Pinpoint the cell where the given text exists, returning its [X, Y] midpoint coordinate. 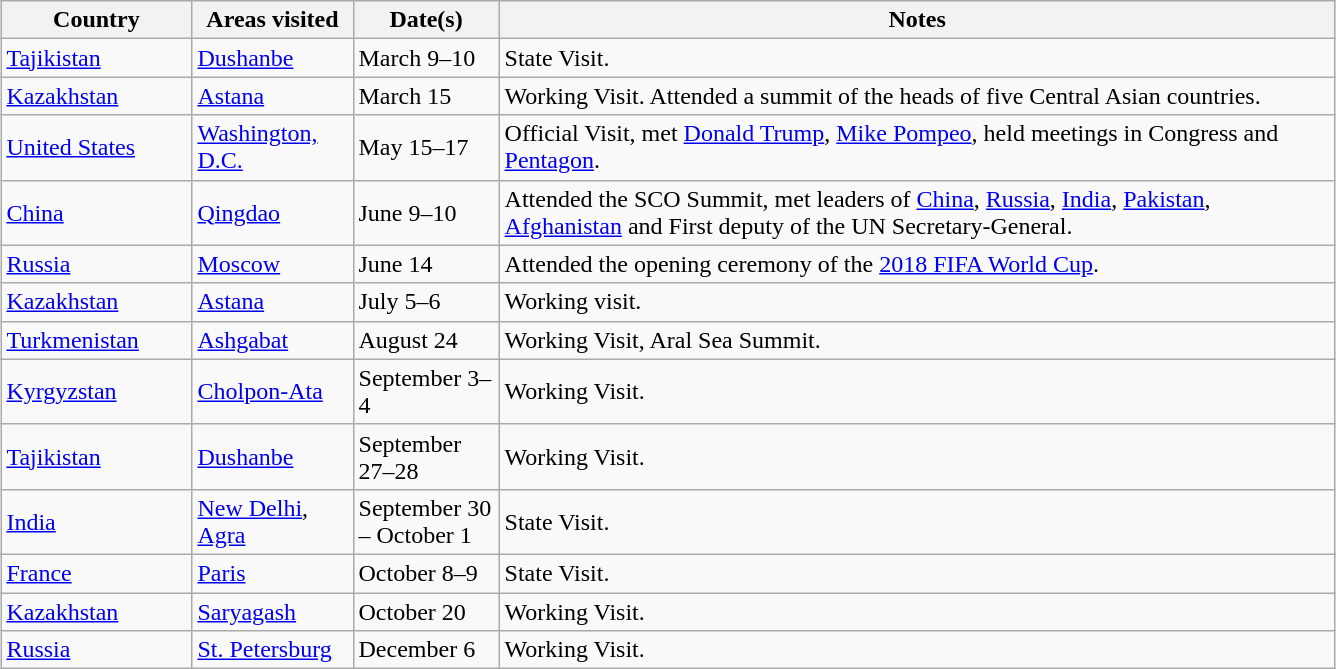
August 24 [426, 340]
September 27–28 [426, 456]
Working Visit, Aral Sea Summit. [917, 340]
Working visit. [917, 302]
Turkmenistan [96, 340]
Date(s) [426, 20]
December 6 [426, 650]
Ashgabat [272, 340]
Notes [917, 20]
Kyrgyzstan [96, 392]
Attended the opening ceremony of the 2018 FIFA World Cup. [917, 264]
Moscow [272, 264]
Official Visit, met Donald Trump, Mike Pompeo, held meetings in Congress and Pentagon. [917, 148]
China [96, 212]
September 3–4 [426, 392]
September 30 – October 1 [426, 522]
United States [96, 148]
Areas visited [272, 20]
France [96, 573]
Qingdao [272, 212]
St. Petersburg [272, 650]
Working Visit. Attended a summit of the heads of five Central Asian countries. [917, 96]
June 9–10 [426, 212]
Washington, D.C. [272, 148]
New Delhi, Agra [272, 522]
March 15 [426, 96]
India [96, 522]
Saryagash [272, 611]
Country [96, 20]
Paris [272, 573]
October 8–9 [426, 573]
Attended the SCO Summit, met leaders of China, Russia, India, Pakistan, Afghanistan and First deputy of the UN Secretary-General. [917, 212]
July 5–6 [426, 302]
Cholpon-Ata [272, 392]
March 9–10 [426, 58]
May 15–17 [426, 148]
June 14 [426, 264]
October 20 [426, 611]
